Search for the cell housing the specified text and yield its (x, y) center coordinate. 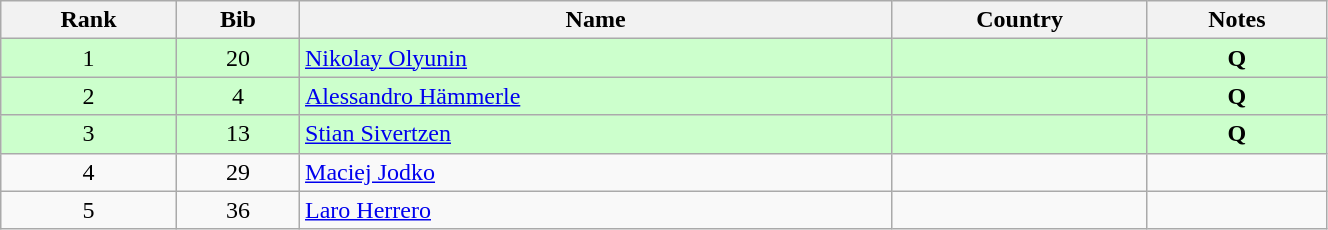
5 (89, 210)
Country (1020, 20)
20 (238, 58)
Stian Sivertzen (596, 134)
13 (238, 134)
Nikolay Olyunin (596, 58)
3 (89, 134)
Alessandro Hämmerle (596, 96)
Bib (238, 20)
Maciej Jodko (596, 172)
36 (238, 210)
Notes (1236, 20)
29 (238, 172)
1 (89, 58)
2 (89, 96)
Laro Herrero (596, 210)
Name (596, 20)
Rank (89, 20)
